Extract the (X, Y) coordinate from the center of the cell holding the provided text.  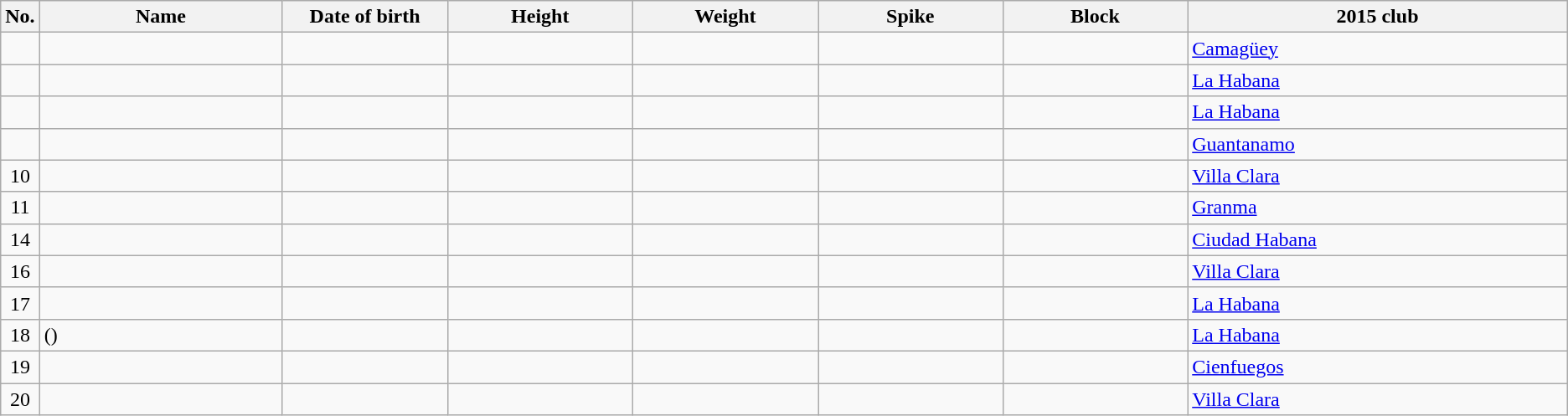
16 (20, 271)
Cienfuegos (1378, 367)
Ciudad Habana (1378, 239)
Granma (1378, 208)
18 (20, 335)
Guantanamo (1378, 144)
11 (20, 208)
Name (161, 17)
10 (20, 176)
20 (20, 399)
Camagüey (1378, 49)
Block (1096, 17)
No. (20, 17)
2015 club (1378, 17)
Spike (911, 17)
17 (20, 303)
14 (20, 239)
19 (20, 367)
() (161, 335)
Weight (725, 17)
Height (539, 17)
Date of birth (365, 17)
